Provide the [X, Y] coordinate of the cell's center where the given text is located.  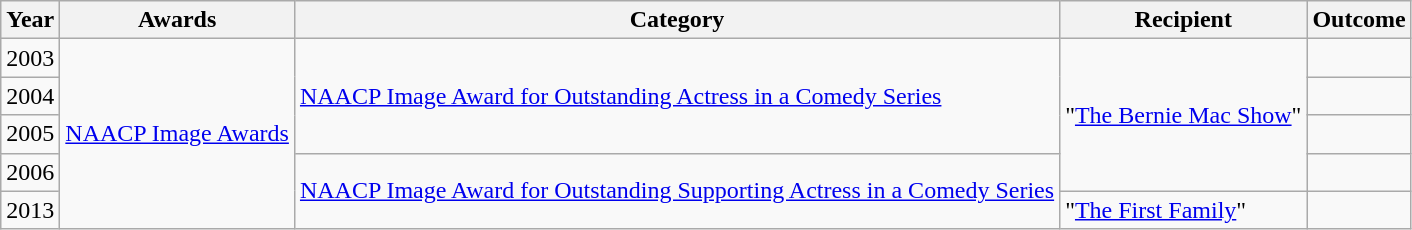
Year [30, 20]
2004 [30, 96]
2013 [30, 210]
2005 [30, 134]
2003 [30, 58]
2006 [30, 172]
NAACP Image Award for Outstanding Supporting Actress in a Comedy Series [676, 191]
NAACP Image Award for Outstanding Actress in a Comedy Series [676, 96]
Category [676, 20]
Recipient [1184, 20]
Awards [178, 20]
NAACP Image Awards [178, 134]
Outcome [1359, 20]
"The Bernie Mac Show" [1184, 115]
"The First Family" [1184, 210]
